Return [X, Y] of the center of cell containing provided text 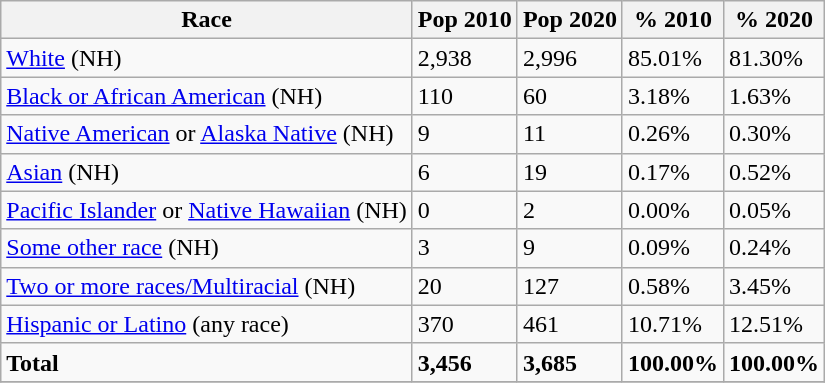
3 [464, 248]
Pop 2020 [570, 20]
0.17% [672, 172]
60 [570, 96]
0 [464, 210]
461 [570, 324]
0.30% [774, 134]
Hispanic or Latino (any race) [207, 324]
2 [570, 210]
6 [464, 172]
Asian (NH) [207, 172]
0.24% [774, 248]
White (NH) [207, 58]
12.51% [774, 324]
Two or more races/Multiracial (NH) [207, 286]
% 2020 [774, 20]
Pop 2010 [464, 20]
% 2010 [672, 20]
3,456 [464, 362]
Black or African American (NH) [207, 96]
2,938 [464, 58]
0.09% [672, 248]
3,685 [570, 362]
Native American or Alaska Native (NH) [207, 134]
10.71% [672, 324]
Pacific Islander or Native Hawaiian (NH) [207, 210]
Race [207, 20]
11 [570, 134]
85.01% [672, 58]
110 [464, 96]
1.63% [774, 96]
Some other race (NH) [207, 248]
3.18% [672, 96]
0.26% [672, 134]
127 [570, 286]
2,996 [570, 58]
Total [207, 362]
81.30% [774, 58]
0.52% [774, 172]
3.45% [774, 286]
20 [464, 286]
370 [464, 324]
0.00% [672, 210]
0.58% [672, 286]
19 [570, 172]
0.05% [774, 210]
